For the text-containing cell, return its midpoint in [X, Y] coordinate format. 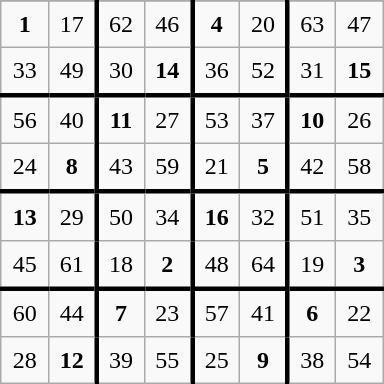
15 [359, 71]
21 [216, 168]
22 [359, 312]
9 [264, 360]
10 [312, 119]
39 [120, 360]
6 [312, 312]
5 [264, 168]
35 [359, 216]
3 [359, 264]
52 [264, 71]
11 [120, 119]
36 [216, 71]
42 [312, 168]
7 [120, 312]
17 [73, 24]
46 [168, 24]
28 [25, 360]
4 [216, 24]
25 [216, 360]
55 [168, 360]
58 [359, 168]
29 [73, 216]
41 [264, 312]
40 [73, 119]
2 [168, 264]
50 [120, 216]
45 [25, 264]
49 [73, 71]
47 [359, 24]
16 [216, 216]
61 [73, 264]
23 [168, 312]
37 [264, 119]
32 [264, 216]
14 [168, 71]
60 [25, 312]
53 [216, 119]
62 [120, 24]
59 [168, 168]
13 [25, 216]
57 [216, 312]
20 [264, 24]
26 [359, 119]
18 [120, 264]
24 [25, 168]
31 [312, 71]
27 [168, 119]
54 [359, 360]
44 [73, 312]
38 [312, 360]
34 [168, 216]
63 [312, 24]
64 [264, 264]
48 [216, 264]
33 [25, 71]
12 [73, 360]
19 [312, 264]
8 [73, 168]
56 [25, 119]
51 [312, 216]
1 [25, 24]
43 [120, 168]
30 [120, 71]
